Find where the given text appears and provide that cell's center as [x, y] coordinate. 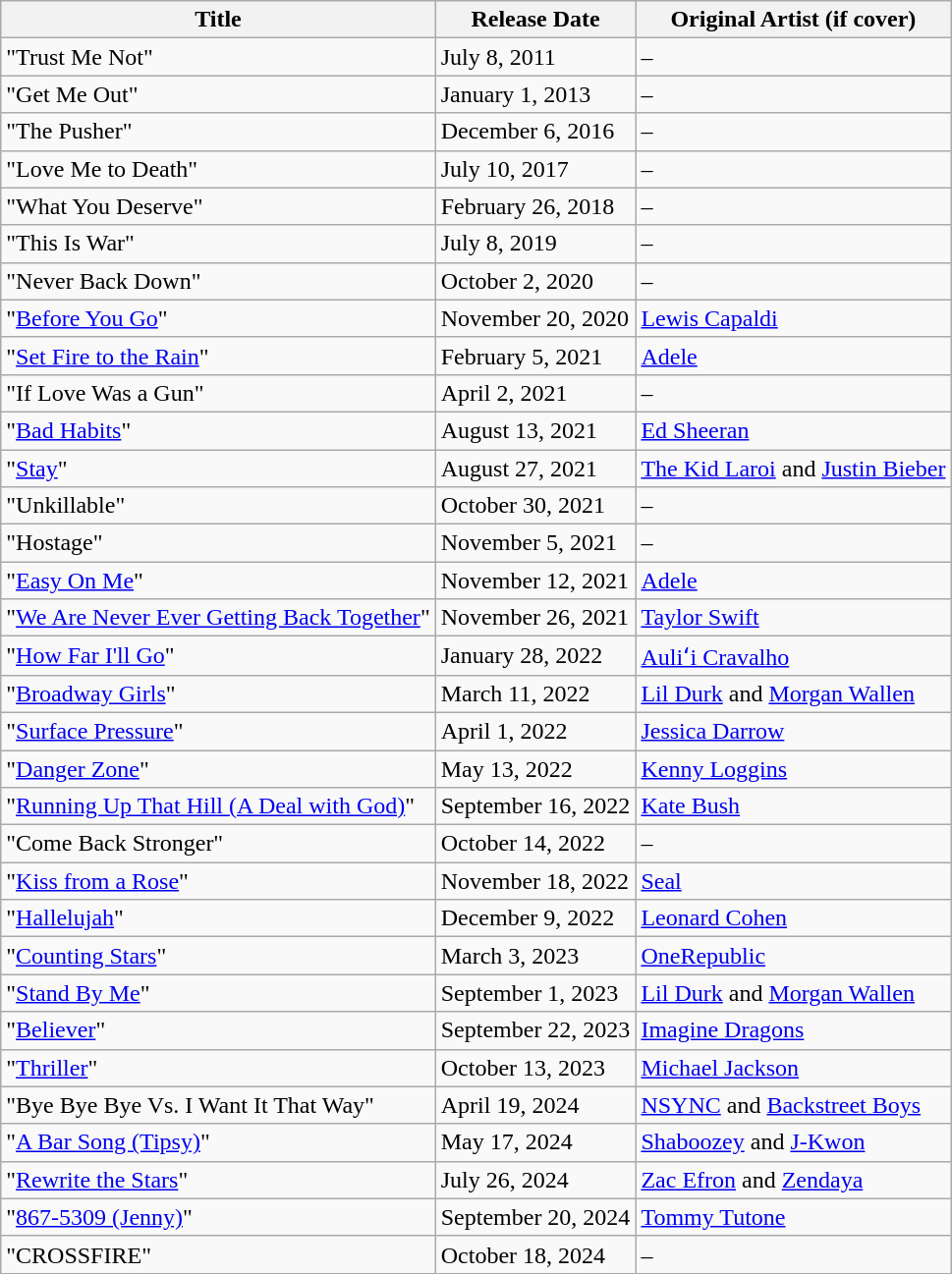
"This Is War" [218, 244]
Title [218, 20]
Imagine Dragons [794, 1030]
"How Far I'll Go" [218, 656]
Ed Sheeran [794, 430]
October 30, 2021 [535, 506]
February 5, 2021 [535, 356]
April 1, 2022 [535, 731]
May 13, 2022 [535, 769]
January 28, 2022 [535, 656]
February 26, 2018 [535, 206]
"867-5309 (Jenny)" [218, 1217]
"Unkillable" [218, 506]
Release Date [535, 20]
November 20, 2020 [535, 318]
"Stand By Me" [218, 993]
October 14, 2022 [535, 844]
Tommy Tutone [794, 1217]
April 19, 2024 [535, 1105]
"Hostage" [218, 543]
July 8, 2019 [535, 244]
Lewis Capaldi [794, 318]
Kate Bush [794, 806]
"Love Me to Death" [218, 169]
September 20, 2024 [535, 1217]
October 18, 2024 [535, 1254]
OneRepublic [794, 956]
"What You Deserve" [218, 206]
"Hallelujah" [218, 918]
"Easy On Me" [218, 581]
"Trust Me Not" [218, 57]
"Never Back Down" [218, 281]
September 1, 2023 [535, 993]
Seal [794, 881]
Auliʻi Cravalho [794, 656]
Jessica Darrow [794, 731]
"If Love Was a Gun" [218, 393]
Michael Jackson [794, 1068]
July 26, 2024 [535, 1180]
July 10, 2017 [535, 169]
"Counting Stars" [218, 956]
"Bye Bye Bye Vs. I Want It That Way" [218, 1105]
"A Bar Song (Tipsy)" [218, 1142]
August 13, 2021 [535, 430]
Leonard Cohen [794, 918]
March 11, 2022 [535, 693]
April 2, 2021 [535, 393]
September 16, 2022 [535, 806]
March 3, 2023 [535, 956]
"Danger Zone" [218, 769]
August 27, 2021 [535, 469]
"Bad Habits" [218, 430]
"Broadway Girls" [218, 693]
May 17, 2024 [535, 1142]
"Get Me Out" [218, 94]
September 22, 2023 [535, 1030]
November 18, 2022 [535, 881]
July 8, 2011 [535, 57]
"The Pusher" [218, 132]
November 26, 2021 [535, 618]
October 2, 2020 [535, 281]
Zac Efron and Zendaya [794, 1180]
December 6, 2016 [535, 132]
"CROSSFIRE" [218, 1254]
November 12, 2021 [535, 581]
"Running Up That Hill (A Deal with God)" [218, 806]
NSYNC and Backstreet Boys [794, 1105]
"Before You Go" [218, 318]
"We Are Never Ever Getting Back Together" [218, 618]
"Believer" [218, 1030]
November 5, 2021 [535, 543]
December 9, 2022 [535, 918]
"Stay" [218, 469]
"Come Back Stronger" [218, 844]
The Kid Laroi and Justin Bieber [794, 469]
Taylor Swift [794, 618]
"Surface Pressure" [218, 731]
"Kiss from a Rose" [218, 881]
October 13, 2023 [535, 1068]
"Thriller" [218, 1068]
Kenny Loggins [794, 769]
"Set Fire to the Rain" [218, 356]
"Rewrite the Stars" [218, 1180]
January 1, 2013 [535, 94]
Shaboozey and J-Kwon [794, 1142]
Original Artist (if cover) [794, 20]
